Scan for the cell matching the given text and deliver its (X, Y) coordinate at center. 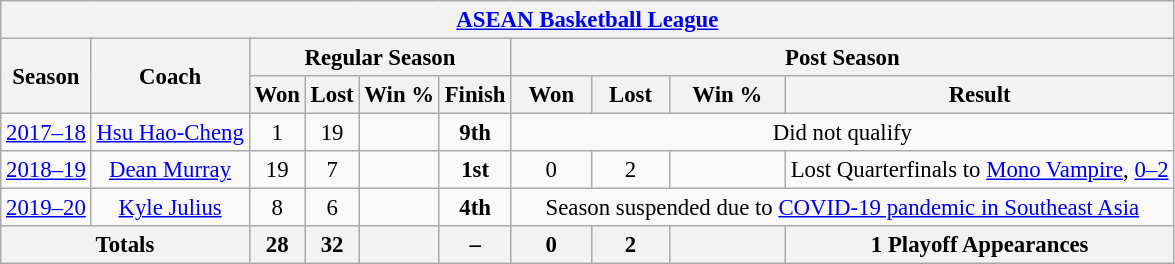
2019–20 (46, 208)
28 (277, 245)
Regular Season (380, 58)
Result (980, 95)
Kyle Julius (170, 208)
Post Season (842, 58)
8 (277, 208)
Did not qualify (842, 133)
32 (332, 245)
9th (474, 133)
1 Playoff Appearances (980, 245)
Dean Murray (170, 170)
Season (46, 76)
1 (277, 133)
Totals (125, 245)
6 (332, 208)
Hsu Hao-Cheng (170, 133)
Finish (474, 95)
7 (332, 170)
Coach (170, 76)
Lost Quarterfinals to Mono Vampire, 0–2 (980, 170)
– (474, 245)
1st (474, 170)
Season suspended due to COVID-19 pandemic in Southeast Asia (842, 208)
2017–18 (46, 133)
2018–19 (46, 170)
4th (474, 208)
ASEAN Basketball League (588, 20)
